Determine the [x, y] coordinate at the center of the cell enclosing the given text.  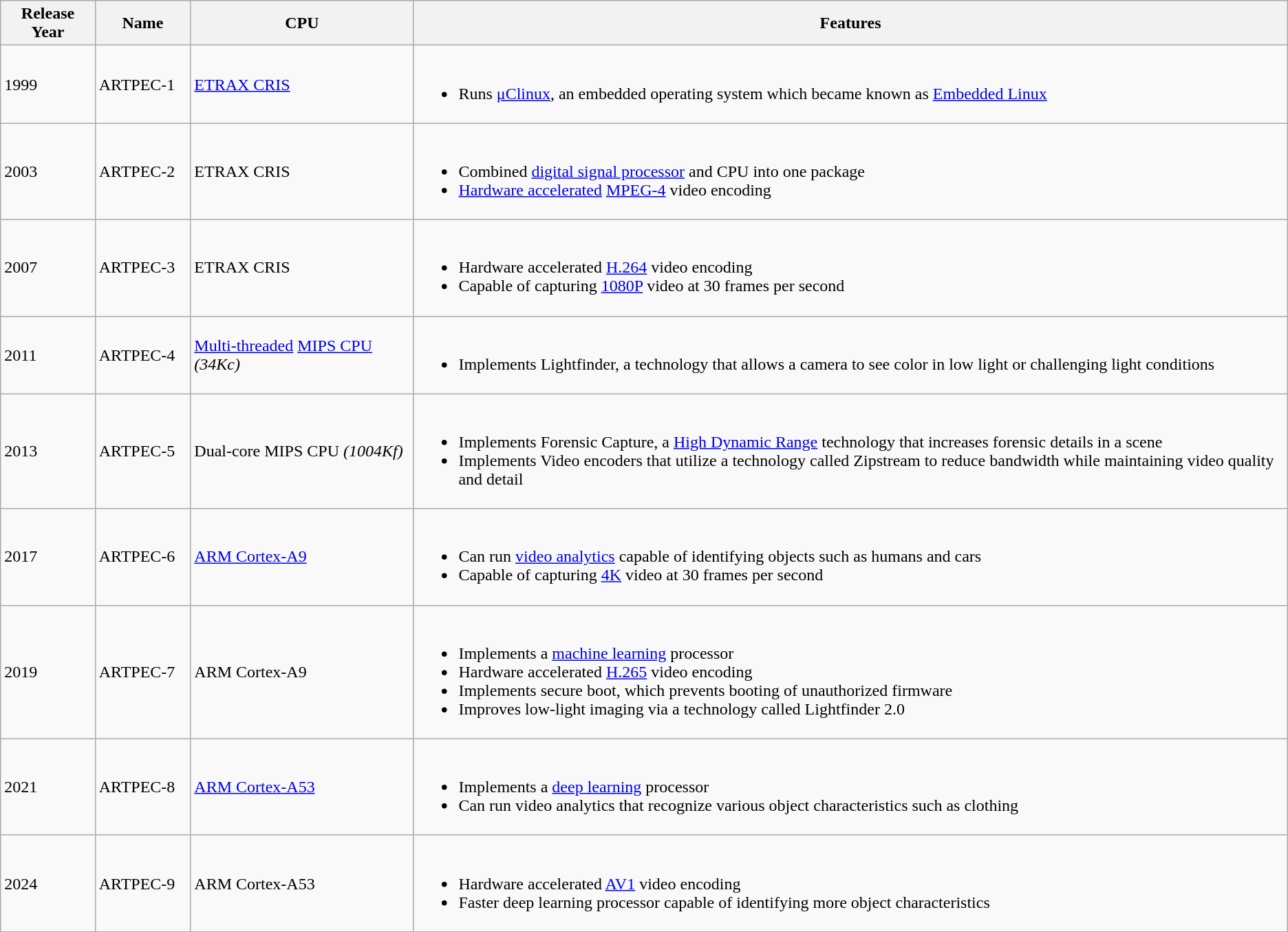
Hardware accelerated H.264 video encodingCapable of capturing 1080P video at 30 frames per second [850, 268]
ARTPEC-8 [143, 787]
ARTPEC-1 [143, 84]
2017 [48, 557]
Dual-core MIPS CPU (1004Kf) [302, 452]
ARTPEC-3 [143, 268]
Multi-threaded MIPS CPU (34Kc) [302, 355]
Implements Lightfinder, a technology that allows a camera to see color in low light or challenging light conditions [850, 355]
1999 [48, 84]
2024 [48, 883]
Name [143, 23]
2013 [48, 452]
ARTPEC-2 [143, 171]
2011 [48, 355]
ARTPEC-5 [143, 452]
Combined digital signal processor and CPU into one packageHardware accelerated MPEG-4 video encoding [850, 171]
Release Year [48, 23]
Features [850, 23]
Hardware accelerated AV1 video encodingFaster deep learning processor capable of identifying more object characteristics [850, 883]
ARTPEC-6 [143, 557]
2021 [48, 787]
ARTPEC-7 [143, 672]
Runs μClinux, an embedded operating system which became known as Embedded Linux [850, 84]
ARTPEC-4 [143, 355]
ARTPEC-9 [143, 883]
2007 [48, 268]
CPU [302, 23]
2019 [48, 672]
Can run video analytics capable of identifying objects such as humans and carsCapable of capturing 4K video at 30 frames per second [850, 557]
2003 [48, 171]
Implements a deep learning processorCan run video analytics that recognize various object characteristics such as clothing [850, 787]
